Identify which cell holds the provided text, then report its [x, y] central coordinate. 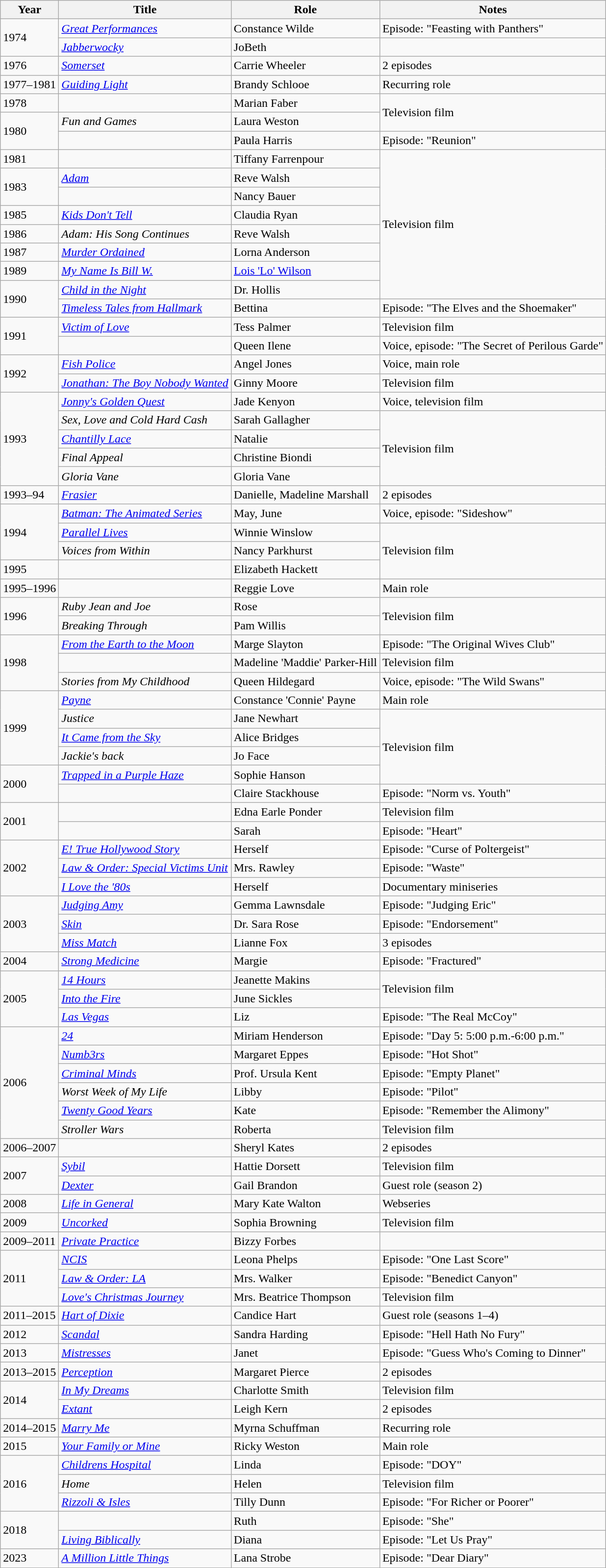
Episode: "Hot Shot" [492, 1054]
A Million Little Things [145, 1558]
Marry Me [145, 1428]
3 episodes [492, 943]
Sarah [305, 831]
2014 [29, 1399]
Episode: "Dear Diary" [492, 1558]
Brandy Schlooe [305, 84]
1976 [29, 66]
Christine Biondi [305, 457]
Ricky Weston [305, 1446]
2006 [29, 1082]
Tiffany Farrenpour [305, 159]
Final Appeal [145, 457]
Lois 'Lo' Wilson [305, 271]
Stroller Wars [145, 1129]
Sarah Gallagher [305, 420]
Margaret Eppes [305, 1054]
Episode: "Hell Hath No Fury" [492, 1334]
Murder Ordained [145, 252]
Victim of Love [145, 327]
Sandra Harding [305, 1334]
Nancy Bauer [305, 196]
2001 [29, 821]
Tilly Dunn [305, 1502]
In My Dreams [145, 1390]
Bizzy Forbes [305, 1241]
Parallel Lives [145, 532]
24 [145, 1036]
Myrna Schuffman [305, 1428]
Voice, main role [492, 364]
Liz [305, 1017]
Love's Christmas Journey [145, 1297]
Somerset [145, 66]
Sheryl Kates [305, 1148]
Episode: "Norm vs. Youth" [492, 793]
1995 [29, 570]
Bettina [305, 308]
Great Performances [145, 28]
Role [305, 10]
Dr. Hollis [305, 290]
Episode: "Day 5: 5:00 p.m.-6:00 p.m." [492, 1036]
Law & Order: Special Victims Unit [145, 868]
1983 [29, 187]
Voice, episode: "The Wild Swans" [492, 681]
Numb3rs [145, 1054]
Title [145, 10]
Adam: His Song Continues [145, 234]
Jonny's Golden Quest [145, 401]
Frasier [145, 495]
Into the Fire [145, 998]
2000 [29, 784]
1980 [29, 131]
My Name Is Bill W. [145, 271]
Episode: "Endorsement" [492, 924]
Gail Brandon [305, 1185]
Episode: "Heart" [492, 831]
Alice Bridges [305, 737]
May, June [305, 513]
Worst Week of My Life [145, 1092]
Episode: "The Original Wives Club" [492, 644]
Home [145, 1484]
Linda [305, 1465]
Kids Don't Tell [145, 215]
Episode: "Pilot" [492, 1092]
Janet [305, 1353]
Timeless Tales from Hallmark [145, 308]
Helen [305, 1484]
Miriam Henderson [305, 1036]
It Came from the Sky [145, 737]
Leona Phelps [305, 1260]
Scandal [145, 1334]
Angel Jones [305, 364]
1994 [29, 532]
Roberta [305, 1129]
Documentary miniseries [492, 887]
Miss Match [145, 943]
Childrens Hospital [145, 1465]
Episode: "For Richer or Poorer" [492, 1502]
Nancy Parkhurst [305, 551]
Carrie Wheeler [305, 66]
Child in the Night [145, 290]
1978 [29, 103]
Batman: The Animated Series [145, 513]
Twenty Good Years [145, 1110]
Your Family or Mine [145, 1446]
Claudia Ryan [305, 215]
Rose [305, 607]
Constance Wilde [305, 28]
Uncorked [145, 1222]
Strong Medicine [145, 961]
Queen Ilene [305, 346]
Hattie Dorsett [305, 1167]
14 Hours [145, 980]
Pam Willis [305, 625]
Margaret Pierce [305, 1371]
Fun and Games [145, 122]
Sophia Browning [305, 1222]
June Sickles [305, 998]
2004 [29, 961]
Notes [492, 10]
1993 [29, 439]
1992 [29, 373]
2011 [29, 1278]
2012 [29, 1334]
Margie [305, 961]
Las Vegas [145, 1017]
1991 [29, 336]
2014–2015 [29, 1428]
Libby [305, 1092]
Jane Newhart [305, 719]
2006–2007 [29, 1148]
Extant [145, 1409]
Laura Weston [305, 122]
Stories from My Childhood [145, 681]
1996 [29, 616]
Justice [145, 719]
Edna Earle Ponder [305, 812]
Danielle, Madeline Marshall [305, 495]
1985 [29, 215]
Episode: "Let Us Pray" [492, 1540]
2008 [29, 1204]
Mary Kate Walton [305, 1204]
1987 [29, 252]
Mistresses [145, 1353]
2013–2015 [29, 1371]
Jeanette Makins [305, 980]
Winnie Winslow [305, 532]
Payne [145, 700]
Criminal Minds [145, 1073]
Queen Hildegard [305, 681]
1974 [29, 38]
Madeline 'Maddie' Parker-Hill [305, 663]
1995–1996 [29, 588]
Guest role (season 2) [492, 1185]
Episode: "The Real McCoy" [492, 1017]
NCIS [145, 1260]
From the Earth to the Moon [145, 644]
Trapped in a Purple Haze [145, 774]
Voice, television film [492, 401]
Episode: "Guess Who's Coming to Dinner" [492, 1353]
Voices from Within [145, 551]
1981 [29, 159]
Lianne Fox [305, 943]
Mrs. Beatrice Thompson [305, 1297]
2023 [29, 1558]
2007 [29, 1176]
1998 [29, 663]
JoBeth [305, 47]
Skin [145, 924]
Breaking Through [145, 625]
Judging Amy [145, 905]
2011–2015 [29, 1316]
Episode: "The Elves and the Shoemaker" [492, 308]
Prof. Ursula Kent [305, 1073]
2009–2011 [29, 1241]
Sex, Love and Cold Hard Cash [145, 420]
Webseries [492, 1204]
Private Practice [145, 1241]
Episode: "One Last Score" [492, 1260]
1990 [29, 299]
1993–94 [29, 495]
Marge Slayton [305, 644]
2018 [29, 1530]
Law & Order: LA [145, 1278]
2013 [29, 1353]
Marian Faber [305, 103]
2002 [29, 868]
Episode: "Feasting with Panthers" [492, 28]
2009 [29, 1222]
Fish Police [145, 364]
Episode: "Judging Eric" [492, 905]
2005 [29, 998]
Natalie [305, 439]
Elizabeth Hackett [305, 570]
Hart of Dixie [145, 1316]
Reggie Love [305, 588]
Mrs. Walker [305, 1278]
E! True Hollywood Story [145, 849]
Jade Kenyon [305, 401]
Episode: "Empty Planet" [492, 1073]
Episode: "She" [492, 1521]
1989 [29, 271]
Perception [145, 1371]
Guest role (seasons 1–4) [492, 1316]
Claire Stackhouse [305, 793]
Mrs. Rawley [305, 868]
Life in General [145, 1204]
Adam [145, 177]
Episode: "Remember the Alimony" [492, 1110]
Episode: "Fractured" [492, 961]
Dr. Sara Rose [305, 924]
Sophie Hanson [305, 774]
Charlotte Smith [305, 1390]
Voice, episode: "The Secret of Perilous Garde" [492, 346]
Ruth [305, 1521]
Living Biblically [145, 1540]
Paula Harris [305, 140]
Tess Palmer [305, 327]
Jabberwocky [145, 47]
Lorna Anderson [305, 252]
1999 [29, 728]
Constance 'Connie' Payne [305, 700]
Jonathan: The Boy Nobody Wanted [145, 383]
Leigh Kern [305, 1409]
2003 [29, 924]
Episode: "Benedict Canyon" [492, 1278]
Ginny Moore [305, 383]
1986 [29, 234]
I Love the '80s [145, 887]
Episode: "Waste" [492, 868]
2016 [29, 1484]
Ruby Jean and Joe [145, 607]
Episode: "Curse of Poltergeist" [492, 849]
Guiding Light [145, 84]
2015 [29, 1446]
Voice, episode: "Sideshow" [492, 513]
Jo Face [305, 756]
1977–1981 [29, 84]
Episode: "DOY" [492, 1465]
Dexter [145, 1185]
Chantilly Lace [145, 439]
Sybil [145, 1167]
Year [29, 10]
Jackie's back [145, 756]
Lana Strobe [305, 1558]
Diana [305, 1540]
Kate [305, 1110]
Rizzoli & Isles [145, 1502]
Gemma Lawnsdale [305, 905]
Episode: "Reunion" [492, 140]
Candice Hart [305, 1316]
